Locate the cell with the specified text and output its [x, y] center coordinate. 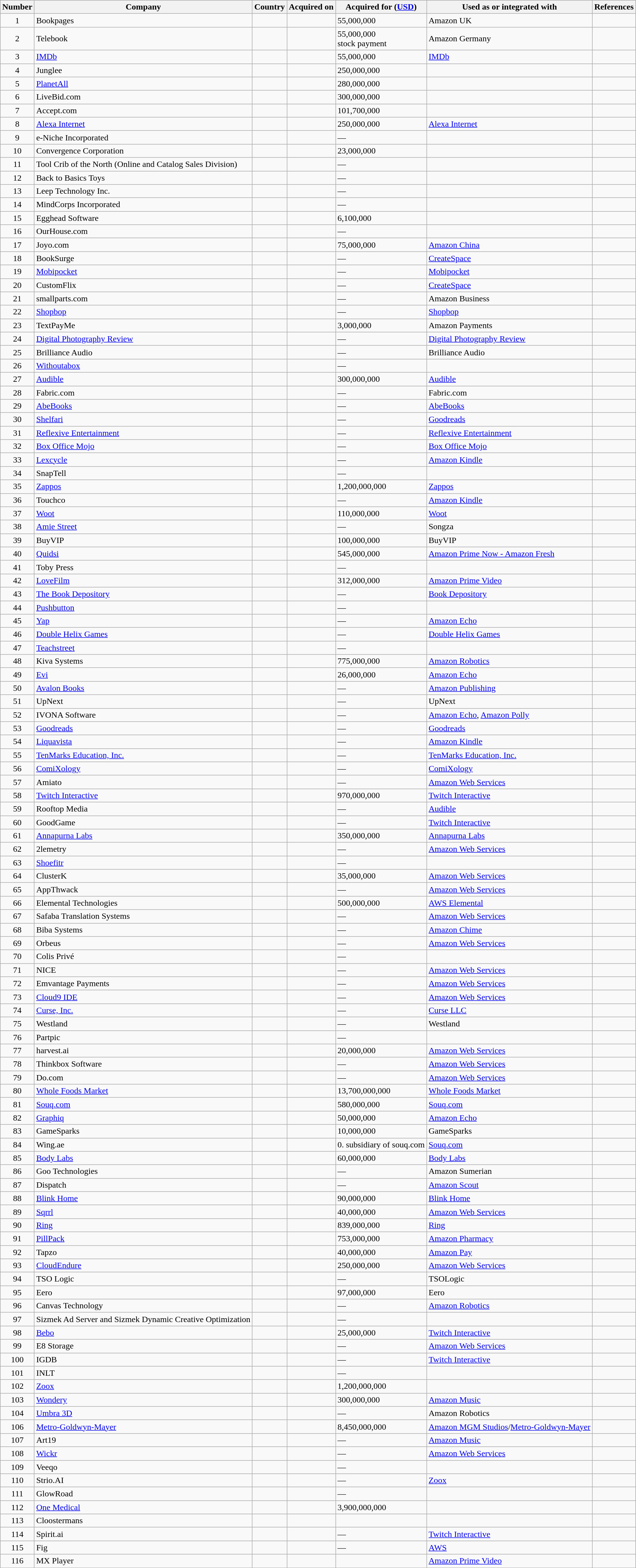
545,000,000 [381, 554]
90 [17, 1225]
50 [17, 688]
Back to Basics Toys [143, 177]
CustomFlix [143, 285]
34 [17, 473]
2 [17, 39]
10,000,000 [381, 1131]
Amazon UK [509, 20]
26,000,000 [381, 675]
33 [17, 460]
Amazon Sumerian [509, 1171]
Tapzo [143, 1252]
15 [17, 218]
Songza [509, 527]
55,000,000stock payment [381, 39]
115 [17, 1548]
108 [17, 1453]
Leep Technology Inc. [143, 191]
GoodGame [143, 822]
AWS Elemental [509, 903]
109 [17, 1467]
Sizmek Ad Server and Sizmek Dynamic Creative Optimization [143, 1319]
58 [17, 795]
65 [17, 889]
67 [17, 916]
39 [17, 540]
56 [17, 768]
21 [17, 298]
Avalon Books [143, 688]
6,100,000 [381, 218]
Touchco [143, 500]
Telebook [143, 39]
2lemetry [143, 849]
MX Player [143, 1561]
Dispatch [143, 1185]
92 [17, 1252]
IGDB [143, 1359]
52 [17, 715]
970,000,000 [381, 795]
Yap [143, 621]
25,000,000 [381, 1333]
114 [17, 1534]
350,000,000 [381, 836]
71 [17, 970]
46 [17, 634]
16 [17, 231]
13,700,000,000 [381, 1091]
775,000,000 [381, 661]
113 [17, 1521]
78 [17, 1064]
68 [17, 930]
82 [17, 1118]
Canvas Technology [143, 1306]
Liquavista [143, 742]
Amazon Germany [509, 39]
harvest.ai [143, 1051]
Used as or integrated with [509, 7]
107 [17, 1440]
Egghead Software [143, 218]
Cloostermans [143, 1521]
CloudEndure [143, 1266]
66 [17, 903]
110 [17, 1480]
0. subsidiary of souq.com [381, 1145]
25 [17, 352]
59 [17, 809]
AppThwack [143, 889]
One Medical [143, 1507]
Colis Privé [143, 957]
85 [17, 1158]
753,000,000 [381, 1238]
smallparts.com [143, 298]
53 [17, 728]
Elemental Technologies [143, 903]
9 [17, 137]
20 [17, 285]
11 [17, 164]
26 [17, 366]
MindCorps Incorporated [143, 205]
42 [17, 580]
103 [17, 1400]
60,000,000 [381, 1158]
23,000,000 [381, 151]
Amazon MGM Studios/Metro-Goldwyn-Mayer [509, 1427]
91 [17, 1238]
Amazon Chime [509, 930]
116 [17, 1561]
13 [17, 191]
Kiva Systems [143, 661]
17 [17, 245]
e-Niche Incorporated [143, 137]
5 [17, 84]
INLT [143, 1373]
74 [17, 1010]
3,900,000,000 [381, 1507]
AWS [509, 1548]
84 [17, 1145]
89 [17, 1212]
PillPack [143, 1238]
Amiato [143, 782]
100,000,000 [381, 540]
Amazon Prime Now - Amazon Fresh [509, 554]
312,000,000 [381, 580]
83 [17, 1131]
TSOLogic [509, 1279]
98 [17, 1333]
Amazon Pay [509, 1252]
IVONA Software [143, 715]
54 [17, 742]
48 [17, 661]
104 [17, 1413]
90,000,000 [381, 1198]
Umbra 3D [143, 1413]
36 [17, 500]
The Book Depository [143, 594]
Book Depository [509, 594]
Acquired on [311, 7]
Shoefitr [143, 863]
72 [17, 983]
Wing.ae [143, 1145]
Quidsi [143, 554]
87 [17, 1185]
Withoutabox [143, 366]
29 [17, 406]
93 [17, 1266]
79 [17, 1078]
Amazon Publishing [509, 688]
30 [17, 420]
111 [17, 1494]
102 [17, 1386]
12 [17, 177]
839,000,000 [381, 1225]
Partpic [143, 1037]
Cloud9 IDE [143, 997]
Rooftop Media [143, 809]
75 [17, 1024]
Joyo.com [143, 245]
96 [17, 1306]
Number [17, 7]
70 [17, 957]
E8 Storage [143, 1346]
27 [17, 379]
Curse LLC [509, 1010]
Safaba Translation Systems [143, 916]
61 [17, 836]
LiveBid.com [143, 97]
Metro-Goldwyn-Mayer [143, 1427]
75,000,000 [381, 245]
20,000,000 [381, 1051]
Accept.com [143, 110]
Shelfari [143, 420]
Teachstreet [143, 648]
Goo Technologies [143, 1171]
Bookpages [143, 20]
95 [17, 1292]
8 [17, 124]
Do.com [143, 1078]
TSO Logic [143, 1279]
31 [17, 433]
280,000,000 [381, 84]
Amazon Echo, Amazon Polly [509, 715]
Amie Street [143, 527]
23 [17, 325]
62 [17, 849]
Amazon Scout [509, 1185]
35,000,000 [381, 876]
106 [17, 1427]
7 [17, 110]
45 [17, 621]
94 [17, 1279]
10 [17, 151]
Pushbutton [143, 607]
101,700,000 [381, 110]
14 [17, 205]
Tool Crib of the North (Online and Catalog Sales Division) [143, 164]
8,450,000,000 [381, 1427]
69 [17, 943]
500,000,000 [381, 903]
4 [17, 70]
63 [17, 863]
86 [17, 1171]
88 [17, 1198]
Curse, Inc. [143, 1010]
49 [17, 675]
NICE [143, 970]
Country [269, 7]
Toby Press [143, 567]
LoveFilm [143, 580]
47 [17, 648]
101 [17, 1373]
Art19 [143, 1440]
55 [17, 755]
60 [17, 822]
24 [17, 339]
51 [17, 701]
19 [17, 272]
77 [17, 1051]
38 [17, 527]
PlanetAll [143, 84]
32 [17, 446]
Strio.AI [143, 1480]
Spirit.ai [143, 1534]
97 [17, 1319]
18 [17, 258]
580,000,000 [381, 1104]
Amazon China [509, 245]
Emvantage Payments [143, 983]
Wondery [143, 1400]
6 [17, 97]
81 [17, 1104]
Company [143, 7]
50,000,000 [381, 1118]
40 [17, 554]
Wickr [143, 1453]
Acquired for (USD) [381, 7]
37 [17, 513]
Junglee [143, 70]
Convergence Corporation [143, 151]
1 [17, 20]
Amazon Pharmacy [509, 1238]
100 [17, 1359]
73 [17, 997]
SnapTell [143, 473]
Amazon Payments [509, 325]
22 [17, 312]
28 [17, 393]
43 [17, 594]
GlowRoad [143, 1494]
Veeqo [143, 1467]
Sqrrl [143, 1212]
Graphiq [143, 1118]
Lexcycle [143, 460]
110,000,000 [381, 513]
OurHouse.com [143, 231]
TextPayMe [143, 325]
80 [17, 1091]
41 [17, 567]
57 [17, 782]
3,000,000 [381, 325]
ClusterK [143, 876]
35 [17, 487]
Orbeus [143, 943]
112 [17, 1507]
64 [17, 876]
97,000,000 [381, 1292]
Thinkbox Software [143, 1064]
76 [17, 1037]
BookSurge [143, 258]
Bebo [143, 1333]
Fig [143, 1548]
Biba Systems [143, 930]
References [614, 7]
3 [17, 57]
Amazon Business [509, 298]
44 [17, 607]
99 [17, 1346]
Evi [143, 675]
